Identify which cell holds the provided text, then report its (X, Y) central coordinate. 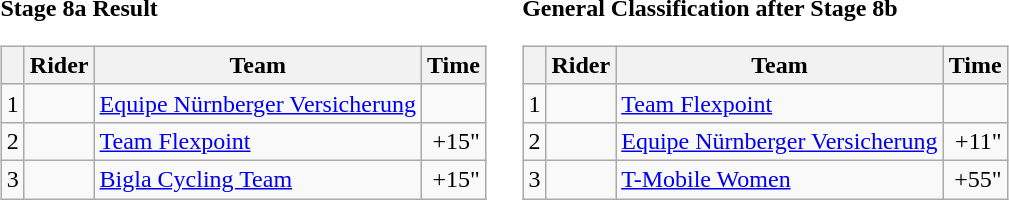
Bigla Cycling Team (258, 179)
+11" (975, 141)
+55" (975, 179)
T-Mobile Women (780, 179)
